Capture the cell that displays the provided text and extract its (x, y) central coordinate. 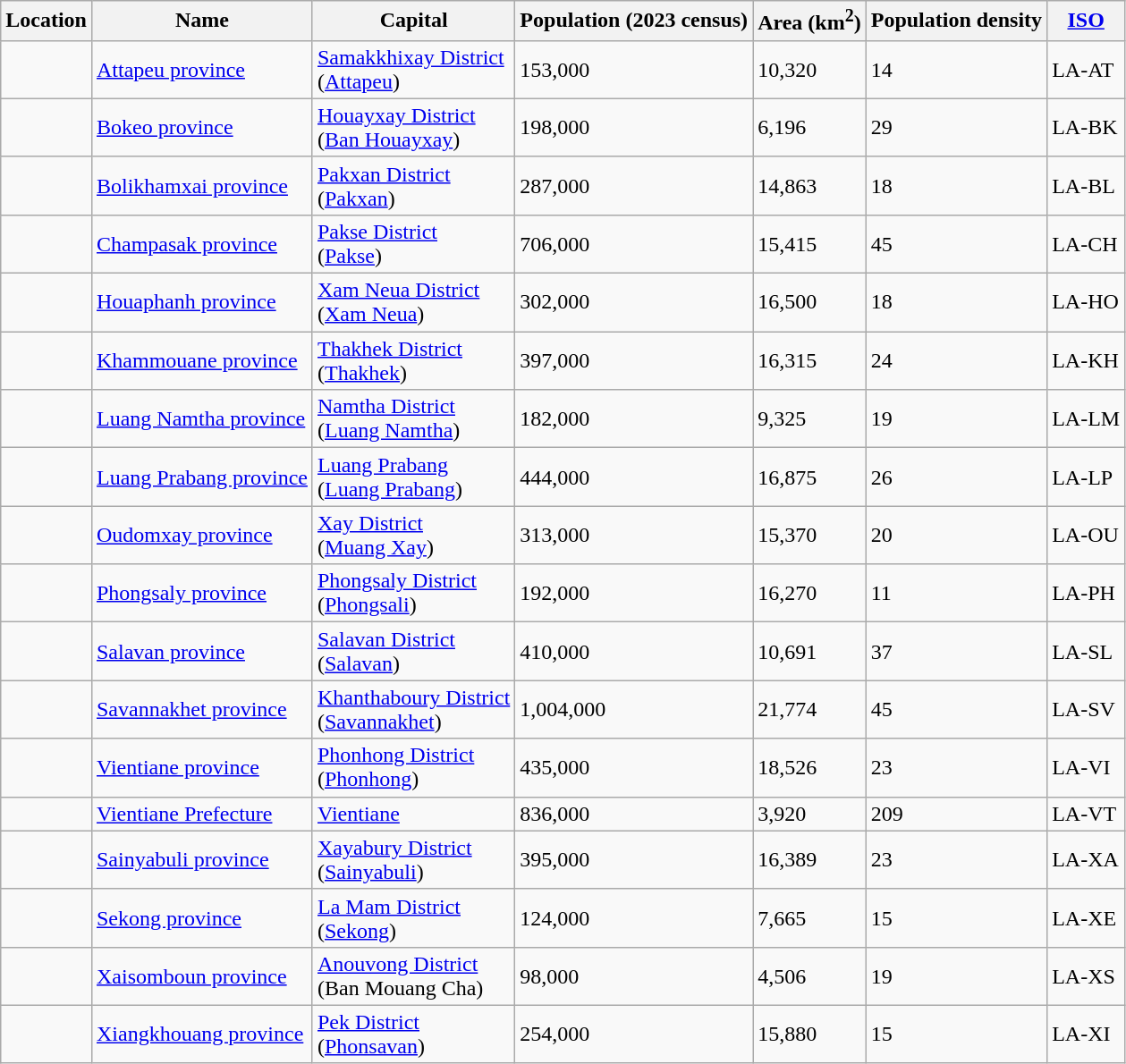
LA-VT (1086, 814)
16,270 (810, 594)
Xaisomboun province (202, 976)
Xay District(Muang Xay) (413, 535)
209 (956, 814)
La Mam District(Sekong) (413, 917)
7,665 (810, 917)
ISO (1086, 21)
Bokeo province (202, 127)
706,000 (634, 243)
Vientiane province (202, 767)
Name (202, 21)
3,920 (810, 814)
16,315 (810, 361)
11 (956, 594)
Luang Namtha province (202, 418)
Anouvong District(Ban Mouang Cha) (413, 976)
Vientiane (413, 814)
Thakhek District(Thakhek) (413, 361)
Area (km2) (810, 21)
198,000 (634, 127)
Sainyabuli province (202, 860)
Pakse District(Pakse) (413, 243)
26 (956, 477)
98,000 (634, 976)
153,000 (634, 70)
10,320 (810, 70)
Capital (413, 21)
254,000 (634, 1034)
LA-AT (1086, 70)
Attapeu province (202, 70)
21,774 (810, 710)
Vientiane Prefecture (202, 814)
18,526 (810, 767)
LA-HO (1086, 302)
Xayabury District(Sainyabuli) (413, 860)
15,880 (810, 1034)
Phonhong District(Phonhong) (413, 767)
15,415 (810, 243)
LA-KH (1086, 361)
LA-SL (1086, 651)
Savannakhet province (202, 710)
14,863 (810, 186)
302,000 (634, 302)
Houaphanh province (202, 302)
9,325 (810, 418)
Population (2023 census) (634, 21)
10,691 (810, 651)
Bolikhamxai province (202, 186)
LA-XE (1086, 917)
Houayxay District(Ban Houayxay) (413, 127)
LA-LM (1086, 418)
Samakkhixay District(Attapeu) (413, 70)
Xam Neua District(Xam Neua) (413, 302)
Namtha District(Luang Namtha) (413, 418)
20 (956, 535)
15,370 (810, 535)
313,000 (634, 535)
37 (956, 651)
444,000 (634, 477)
Pek District(Phonsavan) (413, 1034)
1,004,000 (634, 710)
24 (956, 361)
435,000 (634, 767)
16,500 (810, 302)
29 (956, 127)
287,000 (634, 186)
16,875 (810, 477)
Sekong province (202, 917)
Khanthaboury District(Savannakhet) (413, 710)
LA-XS (1086, 976)
410,000 (634, 651)
LA-VI (1086, 767)
LA-BK (1086, 127)
Luang Prabang(Luang Prabang) (413, 477)
Phongsaly District(Phongsali) (413, 594)
Location (47, 21)
14 (956, 70)
4,506 (810, 976)
397,000 (634, 361)
Salavan District(Salavan) (413, 651)
124,000 (634, 917)
Population density (956, 21)
LA-SV (1086, 710)
LA-BL (1086, 186)
395,000 (634, 860)
LA-PH (1086, 594)
Champasak province (202, 243)
LA-LP (1086, 477)
Luang Prabang province (202, 477)
Phongsaly province (202, 594)
LA-OU (1086, 535)
Pakxan District(Pakxan) (413, 186)
192,000 (634, 594)
LA-CH (1086, 243)
182,000 (634, 418)
Oudomxay province (202, 535)
Salavan province (202, 651)
Xiangkhouang province (202, 1034)
16,389 (810, 860)
836,000 (634, 814)
6,196 (810, 127)
LA-XI (1086, 1034)
LA-XA (1086, 860)
Khammouane province (202, 361)
